Determine the [x, y] coordinate at the center of the cell enclosing the given text.  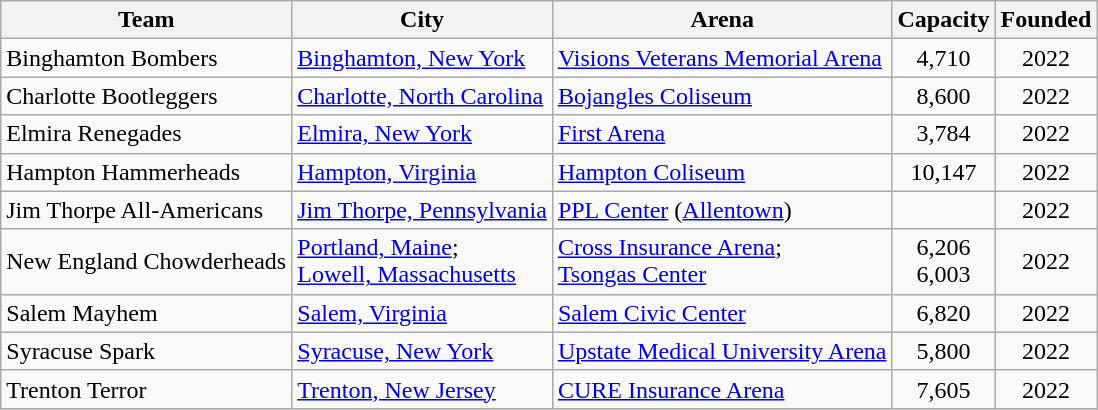
Bojangles Coliseum [722, 96]
Elmira, New York [422, 134]
10,147 [944, 172]
Jim Thorpe, Pennsylvania [422, 210]
Charlotte, North Carolina [422, 96]
First Arena [722, 134]
Team [146, 20]
5,800 [944, 351]
Syracuse Spark [146, 351]
Portland, Maine;Lowell, Massachusetts [422, 262]
Salem, Virginia [422, 313]
Salem Civic Center [722, 313]
Arena [722, 20]
Founded [1046, 20]
Capacity [944, 20]
Hampton Coliseum [722, 172]
6,820 [944, 313]
3,784 [944, 134]
4,710 [944, 58]
Syracuse, New York [422, 351]
New England Chowderheads [146, 262]
Visions Veterans Memorial Arena [722, 58]
6,2066,003 [944, 262]
CURE Insurance Arena [722, 389]
7,605 [944, 389]
Upstate Medical University Arena [722, 351]
PPL Center (Allentown) [722, 210]
Hampton Hammerheads [146, 172]
Hampton, Virginia [422, 172]
Trenton, New Jersey [422, 389]
Charlotte Bootleggers [146, 96]
Elmira Renegades [146, 134]
City [422, 20]
Binghamton, New York [422, 58]
Trenton Terror [146, 389]
8,600 [944, 96]
Salem Mayhem [146, 313]
Jim Thorpe All-Americans [146, 210]
Cross Insurance Arena;Tsongas Center [722, 262]
Binghamton Bombers [146, 58]
